Find where the given text appears and provide that cell's center as (x, y) coordinate. 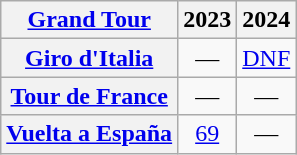
Vuelta a España (90, 134)
2023 (208, 20)
Grand Tour (90, 20)
DNF (266, 58)
Tour de France (90, 96)
69 (208, 134)
2024 (266, 20)
Giro d'Italia (90, 58)
